Capture the cell that displays the provided text and extract its (X, Y) central coordinate. 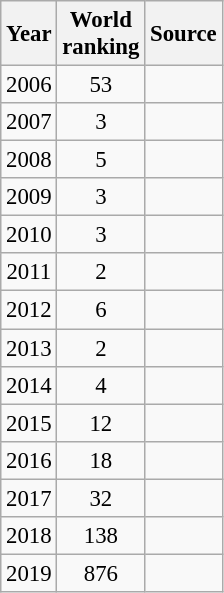
2015 (29, 423)
2006 (29, 85)
2009 (29, 197)
6 (101, 310)
2012 (29, 310)
2014 (29, 385)
53 (101, 85)
2013 (29, 348)
138 (101, 536)
2011 (29, 273)
876 (101, 573)
2010 (29, 235)
Worldranking (101, 34)
Year (29, 34)
2007 (29, 122)
2008 (29, 160)
2019 (29, 573)
4 (101, 385)
Source (184, 34)
2018 (29, 536)
18 (101, 460)
5 (101, 160)
12 (101, 423)
2016 (29, 460)
2017 (29, 498)
32 (101, 498)
